Search for the cell housing the specified text and yield its (x, y) center coordinate. 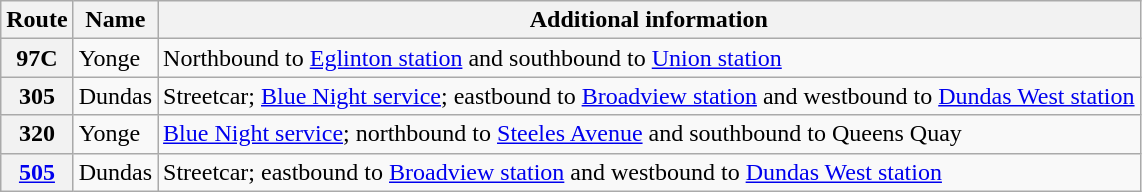
305 (37, 96)
Streetcar; Blue Night service; eastbound to Broadview station and westbound to Dundas West station (650, 96)
Route (37, 20)
Additional information (650, 20)
Name (115, 20)
Blue Night service; northbound to Steeles Avenue and southbound to Queens Quay (650, 134)
505 (37, 172)
Streetcar; eastbound to Broadview station and westbound to Dundas West station (650, 172)
97C (37, 58)
320 (37, 134)
Northbound to Eglinton station and southbound to Union station (650, 58)
